Determine the (X, Y) coordinate at the center of the cell enclosing the given text.  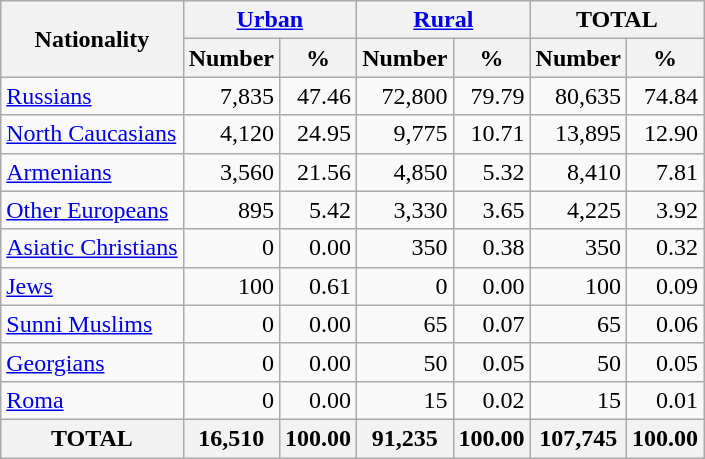
107,745 (578, 438)
72,800 (405, 96)
9,775 (405, 134)
80,635 (578, 96)
3,330 (405, 210)
Georgians (92, 362)
5.42 (318, 210)
3,560 (231, 172)
4,225 (578, 210)
3.92 (664, 210)
Sunni Muslims (92, 324)
Nationality (92, 39)
Urban (270, 20)
0.06 (664, 324)
10.71 (492, 134)
0.07 (492, 324)
3.65 (492, 210)
Armenians (92, 172)
0.01 (664, 400)
0.02 (492, 400)
0.32 (664, 248)
91,235 (405, 438)
47.46 (318, 96)
13,895 (578, 134)
Jews (92, 286)
7,835 (231, 96)
4,850 (405, 172)
Russians (92, 96)
74.84 (664, 96)
16,510 (231, 438)
0.38 (492, 248)
0.61 (318, 286)
12.90 (664, 134)
Other Europeans (92, 210)
0.09 (664, 286)
8,410 (578, 172)
Rural (444, 20)
Asiatic Christians (92, 248)
North Caucasians (92, 134)
5.32 (492, 172)
895 (231, 210)
Roma (92, 400)
4,120 (231, 134)
24.95 (318, 134)
7.81 (664, 172)
79.79 (492, 96)
21.56 (318, 172)
